Return [X, Y] of the center of cell containing provided text 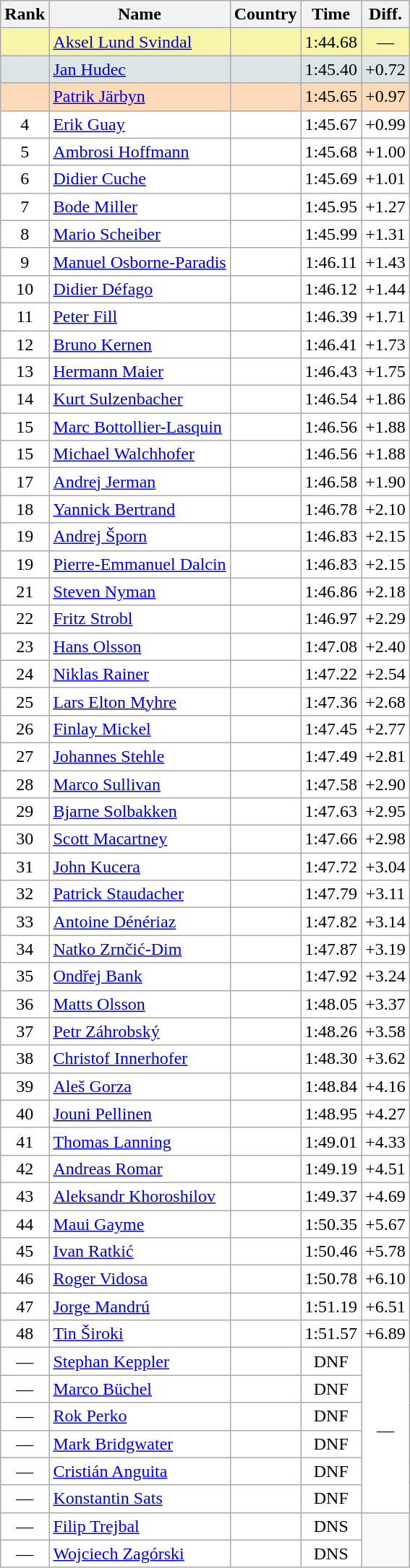
11 [25, 316]
+3.19 [386, 949]
Mario Scheiber [140, 234]
+3.37 [386, 1004]
44 [25, 1224]
Didier Cuche [140, 179]
Jan Hudec [140, 69]
1:46.43 [331, 372]
John Kucera [140, 867]
29 [25, 812]
45 [25, 1252]
22 [25, 619]
Fritz Strobl [140, 619]
12 [25, 345]
1:50.35 [331, 1224]
+2.98 [386, 839]
+5.78 [386, 1252]
Patrik Järbyn [140, 97]
1:46.39 [331, 316]
+2.54 [386, 674]
Manuel Osborne-Paradis [140, 261]
+6.89 [386, 1334]
+2.29 [386, 619]
Marc Bottollier-Lasquin [140, 427]
1:46.41 [331, 345]
Pierre-Emmanuel Dalcin [140, 564]
Didier Défago [140, 289]
46 [25, 1279]
Aleksandr Khoroshilov [140, 1196]
+6.10 [386, 1279]
Ivan Ratkić [140, 1252]
1:46.86 [331, 592]
+1.44 [386, 289]
1:50.78 [331, 1279]
1:46.97 [331, 619]
1:47.66 [331, 839]
1:47.58 [331, 784]
1:47.45 [331, 729]
1:45.95 [331, 207]
Marco Büchel [140, 1389]
36 [25, 1004]
1:47.36 [331, 701]
1:44.68 [331, 42]
+5.67 [386, 1224]
+1.71 [386, 316]
35 [25, 976]
21 [25, 592]
+1.86 [386, 399]
Bjarne Solbakken [140, 812]
Mark Bridgwater [140, 1444]
8 [25, 234]
1:45.68 [331, 152]
Niklas Rainer [140, 674]
Diff. [386, 14]
Cristián Anguita [140, 1471]
Time [331, 14]
39 [25, 1086]
Jouni Pellinen [140, 1114]
18 [25, 509]
40 [25, 1114]
1:46.78 [331, 509]
7 [25, 207]
Peter Fill [140, 316]
1:46.54 [331, 399]
32 [25, 894]
1:47.82 [331, 922]
30 [25, 839]
+3.62 [386, 1059]
Yannick Bertrand [140, 509]
+4.33 [386, 1141]
38 [25, 1059]
Erik Guay [140, 124]
33 [25, 922]
+1.01 [386, 179]
Finlay Mickel [140, 729]
Johannes Stehle [140, 756]
+0.99 [386, 124]
+4.69 [386, 1196]
Kurt Sulzenbacher [140, 399]
+2.18 [386, 592]
10 [25, 289]
1:47.72 [331, 867]
Roger Vidosa [140, 1279]
+3.24 [386, 976]
Ambrosi Hoffmann [140, 152]
Stephan Keppler [140, 1361]
+2.90 [386, 784]
+1.75 [386, 372]
Patrick Staudacher [140, 894]
+2.81 [386, 756]
1:47.08 [331, 646]
1:46.12 [331, 289]
1:45.67 [331, 124]
+4.27 [386, 1114]
1:47.49 [331, 756]
+1.90 [386, 482]
25 [25, 701]
Michael Walchhofer [140, 454]
Hans Olsson [140, 646]
17 [25, 482]
1:47.92 [331, 976]
4 [25, 124]
Andrej Šporn [140, 537]
1:47.63 [331, 812]
+4.16 [386, 1086]
Wojciech Zagórski [140, 1554]
1:45.99 [331, 234]
23 [25, 646]
28 [25, 784]
Rank [25, 14]
Natko Zrnčić-Dim [140, 949]
9 [25, 261]
24 [25, 674]
1:45.40 [331, 69]
+2.68 [386, 701]
13 [25, 372]
1:47.22 [331, 674]
+1.43 [386, 261]
Filip Trejbal [140, 1526]
Bode Miller [140, 207]
43 [25, 1196]
+1.31 [386, 234]
+3.58 [386, 1031]
+1.27 [386, 207]
Maui Gayme [140, 1224]
48 [25, 1334]
Tin Široki [140, 1334]
Konstantin Sats [140, 1499]
+3.14 [386, 922]
+3.11 [386, 894]
Andrej Jerman [140, 482]
Aleš Gorza [140, 1086]
+1.00 [386, 152]
31 [25, 867]
14 [25, 399]
+2.77 [386, 729]
Lars Elton Myhre [140, 701]
+4.51 [386, 1169]
1:49.37 [331, 1196]
+2.10 [386, 509]
+2.95 [386, 812]
Name [140, 14]
5 [25, 152]
+2.40 [386, 646]
1:47.79 [331, 894]
Aksel Lund Svindal [140, 42]
42 [25, 1169]
26 [25, 729]
Bruno Kernen [140, 345]
1:48.95 [331, 1114]
1:46.58 [331, 482]
1:51.57 [331, 1334]
1:45.69 [331, 179]
1:46.11 [331, 261]
+0.97 [386, 97]
1:47.87 [331, 949]
Antoine Dénériaz [140, 922]
Andreas Romar [140, 1169]
Petr Záhrobský [140, 1031]
Jorge Mandrú [140, 1307]
Rok Perko [140, 1416]
1:50.46 [331, 1252]
Marco Sullivan [140, 784]
+3.04 [386, 867]
34 [25, 949]
Hermann Maier [140, 372]
1:48.05 [331, 1004]
47 [25, 1307]
Ondřej Bank [140, 976]
+1.73 [386, 345]
1:49.01 [331, 1141]
1:48.26 [331, 1031]
6 [25, 179]
Matts Olsson [140, 1004]
Steven Nyman [140, 592]
Christof Innerhofer [140, 1059]
Country [265, 14]
+6.51 [386, 1307]
Thomas Lanning [140, 1141]
1:48.30 [331, 1059]
1:51.19 [331, 1307]
Scott Macartney [140, 839]
1:45.65 [331, 97]
27 [25, 756]
+0.72 [386, 69]
1:48.84 [331, 1086]
41 [25, 1141]
37 [25, 1031]
1:49.19 [331, 1169]
